For the text-containing cell, return its midpoint in [X, Y] coordinate format. 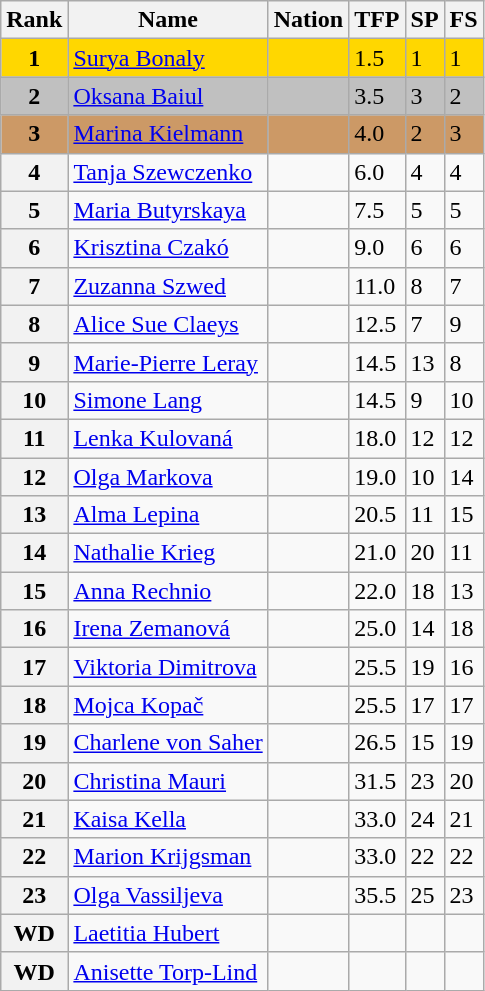
Zuzanna Szwed [168, 286]
Charlene von Saher [168, 743]
Anna Rechnio [168, 591]
19.0 [377, 477]
Olga Vassiljeva [168, 895]
Anisette Torp-Lind [168, 971]
31.5 [377, 781]
Tanja Szewczenko [168, 172]
35.5 [377, 895]
22.0 [377, 591]
Nation [308, 20]
Christina Mauri [168, 781]
Olga Markova [168, 477]
9.0 [377, 248]
Alma Lepina [168, 515]
Kaisa Kella [168, 819]
25.0 [377, 629]
Lenka Kulovaná [168, 438]
Irena Zemanová [168, 629]
24 [424, 819]
Name [168, 20]
Marina Kielmann [168, 134]
11.0 [377, 286]
20.5 [377, 515]
25 [424, 895]
Alice Sue Claeys [168, 324]
26.5 [377, 743]
1.5 [377, 58]
Surya Bonaly [168, 58]
6.0 [377, 172]
3.5 [377, 96]
Marion Krijgsman [168, 857]
4.0 [377, 134]
12.5 [377, 324]
7.5 [377, 210]
Maria Butyrskaya [168, 210]
Nathalie Krieg [168, 553]
FS [464, 20]
18.0 [377, 438]
Mojca Kopač [168, 705]
Laetitia Hubert [168, 933]
SP [424, 20]
Krisztina Czakó [168, 248]
Viktoria Dimitrova [168, 667]
Rank [34, 20]
21.0 [377, 553]
Oksana Baiul [168, 96]
Marie-Pierre Leray [168, 362]
Simone Lang [168, 400]
TFP [377, 20]
